Capture the cell that displays the provided text and extract its (X, Y) central coordinate. 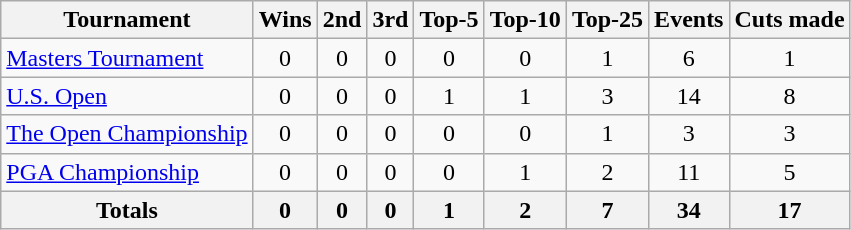
7 (607, 210)
U.S. Open (127, 96)
The Open Championship (127, 134)
Wins (285, 20)
Top-25 (607, 20)
34 (689, 210)
Masters Tournament (127, 58)
Events (689, 20)
11 (689, 172)
8 (790, 96)
14 (689, 96)
Cuts made (790, 20)
6 (689, 58)
Top-5 (449, 20)
2nd (342, 20)
3rd (390, 20)
5 (790, 172)
17 (790, 210)
Totals (127, 210)
PGA Championship (127, 172)
Tournament (127, 20)
Top-10 (525, 20)
